Return [x, y] of the center of cell containing provided text 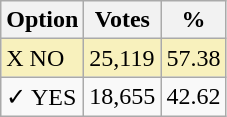
57.38 [194, 58]
X NO [42, 58]
Option [42, 20]
✓ YES [42, 97]
18,655 [122, 97]
% [194, 20]
Votes [122, 20]
25,119 [122, 58]
42.62 [194, 97]
